Output the (X, Y) coordinate of the center of the cell containing the given text.  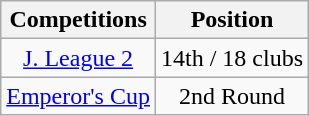
J. League 2 (78, 58)
Emperor's Cup (78, 96)
Position (232, 20)
Competitions (78, 20)
14th / 18 clubs (232, 58)
2nd Round (232, 96)
